Detect which cell encompasses the target text, then output its (X, Y) center coordinate. 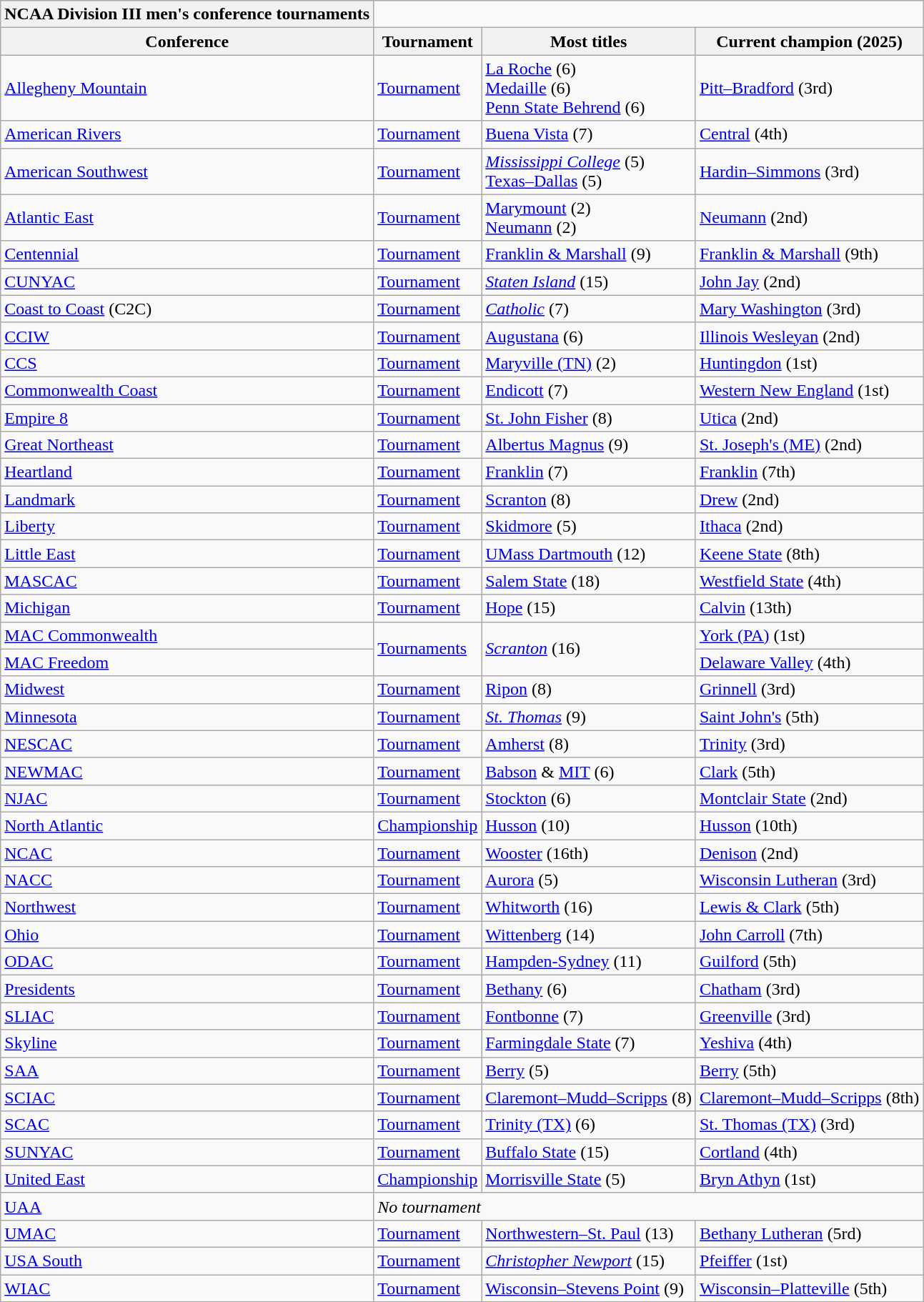
ODAC (187, 962)
St. Thomas (9) (589, 717)
Liberty (187, 527)
NJAC (187, 798)
North Atlantic (187, 825)
Midwest (187, 690)
Minnesota (187, 717)
Great Northeast (187, 445)
Hope (15) (589, 608)
Montclair State (2nd) (809, 798)
Presidents (187, 989)
Farmingdale State (7) (589, 1043)
Berry (5) (589, 1070)
NESCAC (187, 744)
Scranton (16) (589, 649)
Commonwealth Coast (187, 390)
CCIW (187, 336)
Amherst (8) (589, 744)
Christopher Newport (15) (589, 1261)
MAC Freedom (187, 662)
NEWMAC (187, 771)
St. Joseph's (ME) (2nd) (809, 445)
Calvin (13th) (809, 608)
Heartland (187, 472)
No tournament (649, 1206)
NACC (187, 880)
Albertus Magnus (9) (589, 445)
MASCAC (187, 581)
Mary Washington (3rd) (809, 309)
Cortland (4th) (809, 1152)
Husson (10) (589, 825)
CCS (187, 363)
Claremont–Mudd–Scripps (8) (589, 1098)
Staten Island (15) (589, 282)
Endicott (7) (589, 390)
Whitworth (16) (589, 908)
Little East (187, 554)
Neumann (2nd) (809, 217)
Wittenberg (14) (589, 935)
Franklin (7) (589, 472)
Wisconsin Lutheran (3rd) (809, 880)
SAA (187, 1070)
Salem State (18) (589, 581)
Ohio (187, 935)
St. John Fisher (8) (589, 418)
Skyline (187, 1043)
United East (187, 1179)
Bethany (6) (589, 989)
Lewis & Clark (5th) (809, 908)
Chatham (3rd) (809, 989)
SCAC (187, 1125)
Coast to Coast (C2C) (187, 309)
Ripon (8) (589, 690)
Berry (5th) (809, 1070)
Guilford (5th) (809, 962)
Pfeiffer (1st) (809, 1261)
Yeshiva (4th) (809, 1043)
Wisconsin–Platteville (5th) (809, 1288)
Trinity (3rd) (809, 744)
Stockton (6) (589, 798)
Trinity (TX) (6) (589, 1125)
John Jay (2nd) (809, 282)
Clark (5th) (809, 771)
Catholic (7) (589, 309)
Current champion (2025) (809, 41)
Central (4th) (809, 134)
Western New England (1st) (809, 390)
UAA (187, 1206)
Scranton (8) (589, 500)
Mississippi College (5)Texas–Dallas (5) (589, 172)
CUNYAC (187, 282)
Empire 8 (187, 418)
Buffalo State (15) (589, 1152)
Bryn Athyn (1st) (809, 1179)
Franklin (7th) (809, 472)
Maryville (TN) (2) (589, 363)
Wisconsin–Stevens Point (9) (589, 1288)
Augustana (6) (589, 336)
Allegheny Mountain (187, 88)
Skidmore (5) (589, 527)
John Carroll (7th) (809, 935)
NCAA Division III men's conference tournaments (187, 14)
Hampden-Sydney (11) (589, 962)
Denison (2nd) (809, 853)
UMAC (187, 1233)
Delaware Valley (4th) (809, 662)
USA South (187, 1261)
Morrisville State (5) (589, 1179)
Atlantic East (187, 217)
Wooster (16th) (589, 853)
Illinois Wesleyan (2nd) (809, 336)
Franklin & Marshall (9) (589, 254)
St. Thomas (TX) (3rd) (809, 1125)
American Rivers (187, 134)
Landmark (187, 500)
Ithaca (2nd) (809, 527)
Keene State (8th) (809, 554)
SCIAC (187, 1098)
SLIAC (187, 1016)
Conference (187, 41)
Centennial (187, 254)
Tournaments (427, 649)
Grinnell (3rd) (809, 690)
York (PA) (1st) (809, 635)
Most titles (589, 41)
Westfield State (4th) (809, 581)
Bethany Lutheran (5rd) (809, 1233)
Saint John's (5th) (809, 717)
Hardin–Simmons (3rd) (809, 172)
Utica (2nd) (809, 418)
La Roche (6)Medaille (6)Penn State Behrend (6) (589, 88)
Babson & MIT (6) (589, 771)
Greenville (3rd) (809, 1016)
WIAC (187, 1288)
Michigan (187, 608)
Buena Vista (7) (589, 134)
Pitt–Bradford (3rd) (809, 88)
Husson (10th) (809, 825)
UMass Dartmouth (12) (589, 554)
MAC Commonwealth (187, 635)
Marymount (2)Neumann (2) (589, 217)
Northwest (187, 908)
American Southwest (187, 172)
Fontbonne (7) (589, 1016)
Huntingdon (1st) (809, 363)
Aurora (5) (589, 880)
Claremont–Mudd–Scripps (8th) (809, 1098)
NCAC (187, 853)
SUNYAC (187, 1152)
Drew (2nd) (809, 500)
Northwestern–St. Paul (13) (589, 1233)
Franklin & Marshall (9th) (809, 254)
